Locate the cell with the specified text and output its (X, Y) center coordinate. 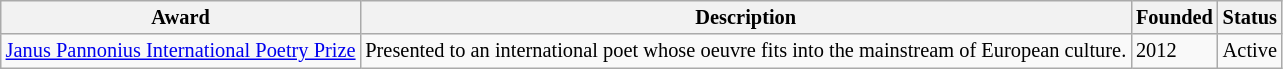
Status (1250, 17)
2012 (1174, 51)
Description (746, 17)
Presented to an international poet whose oeuvre fits into the mainstream of European culture. (746, 51)
Founded (1174, 17)
Active (1250, 51)
Award (181, 17)
Janus Pannonius International Poetry Prize (181, 51)
